Search for the cell housing the specified text and yield its [X, Y] center coordinate. 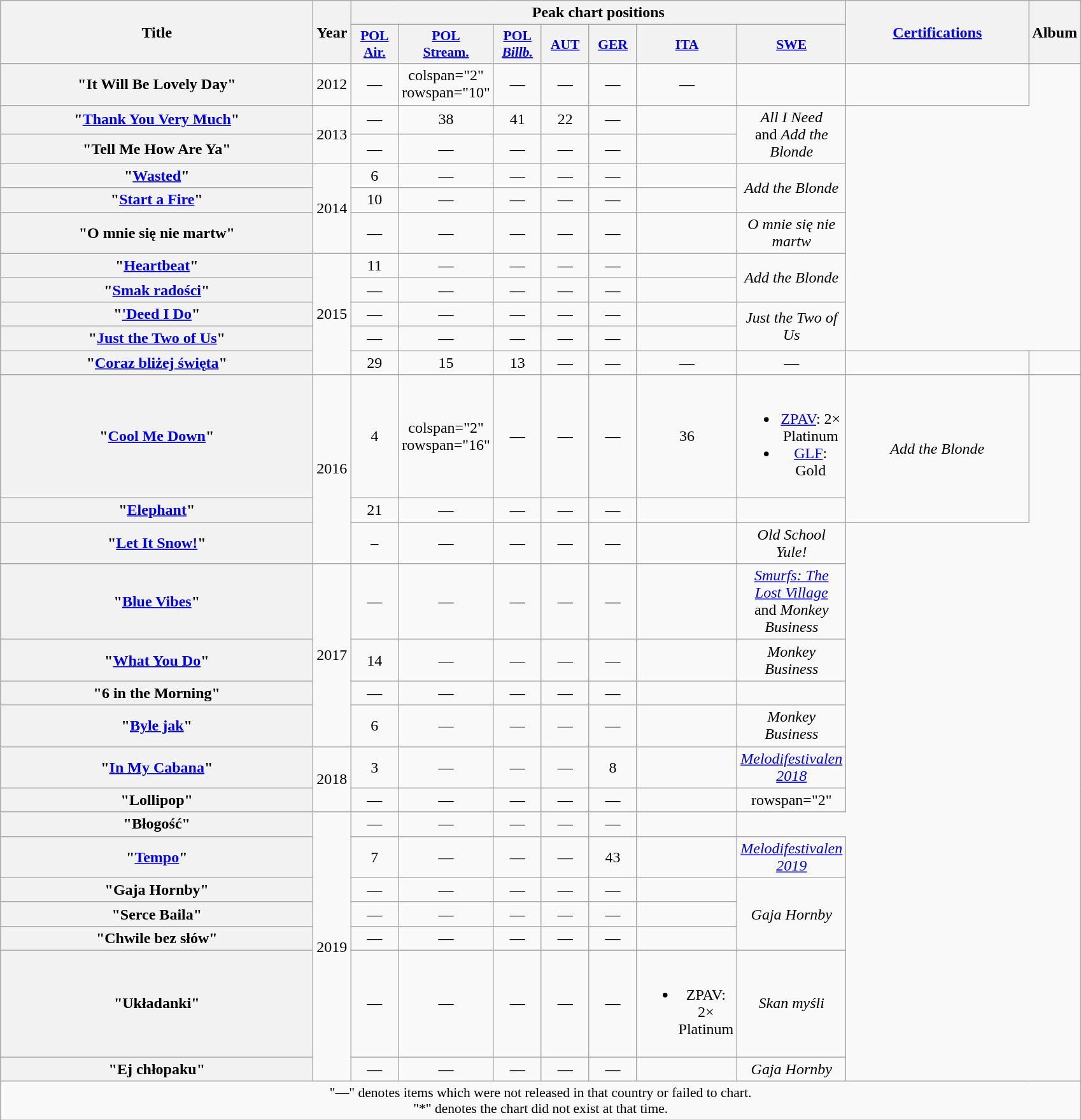
rowspan="2" [792, 800]
2017 [332, 655]
"Heartbeat" [157, 265]
22 [565, 120]
"Układanki" [157, 1003]
All I Need and Add the Blonde [792, 134]
13 [517, 362]
ZPAV: 2× PlatinumGLF: Gold [792, 437]
"Lollipop" [157, 800]
POLBillb. [517, 45]
"What You Do" [157, 661]
36 [687, 437]
"Chwile bez słów" [157, 938]
2018 [332, 779]
"Wasted" [157, 176]
"Smak radości" [157, 290]
"Tempo" [157, 857]
29 [374, 362]
Just the Two of Us [792, 326]
8 [612, 767]
Melodifestivalen 2018 [792, 767]
14 [374, 661]
"Elephant" [157, 510]
"Let It Snow!" [157, 543]
15 [446, 362]
"Tell Me How Are Ya" [157, 149]
GER [612, 45]
3 [374, 767]
2014 [332, 209]
Melodifestivalen 2019 [792, 857]
"In My Cabana" [157, 767]
Certifications [937, 32]
"Gaja Hornby" [157, 890]
"Coraz bliżej święta" [157, 362]
Title [157, 32]
11 [374, 265]
"Byle jak" [157, 725]
"It Will Be Lovely Day" [157, 84]
10 [374, 200]
"Start a Fire" [157, 200]
"Blue Vibes" [157, 602]
POLAir. [374, 45]
Old School Yule! [792, 543]
colspan="2" rowspan="16" [446, 437]
38 [446, 120]
"Ej chłopaku" [157, 1068]
POLStream. [446, 45]
"Thank You Very Much" [157, 120]
"6 in the Morning" [157, 693]
Smurfs: The Lost Village and Monkey Business [792, 602]
SWE [792, 45]
– [374, 543]
ZPAV: 2× Platinum [687, 1003]
"O mnie się nie martw" [157, 233]
"Błogość" [157, 824]
2012 [332, 84]
2019 [332, 946]
21 [374, 510]
2015 [332, 314]
43 [612, 857]
ITA [687, 45]
"Just the Two of Us" [157, 338]
41 [517, 120]
"—" denotes items which were not released in that country or failed to chart."*" denotes the chart did not exist at that time. [541, 1101]
Skan myśli [792, 1003]
"'Deed I Do" [157, 314]
Peak chart positions [598, 13]
O mnie się nie martw [792, 233]
Album [1055, 32]
2013 [332, 134]
"Serce Baila" [157, 914]
2016 [332, 470]
4 [374, 437]
Year [332, 32]
"Cool Me Down" [157, 437]
7 [374, 857]
AUT [565, 45]
colspan="2" rowspan="10" [446, 84]
